Detect which cell encompasses the target text, then output its [X, Y] center coordinate. 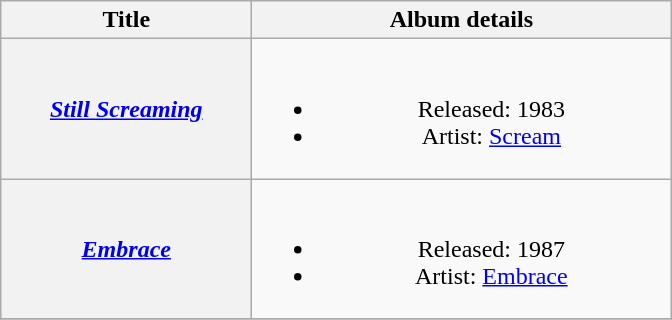
Embrace [126, 249]
Still Screaming [126, 109]
Released: 1987Artist: Embrace [462, 249]
Album details [462, 20]
Released: 1983Artist: Scream [462, 109]
Title [126, 20]
